Pinpoint the cell where the given text exists, returning its (X, Y) midpoint coordinate. 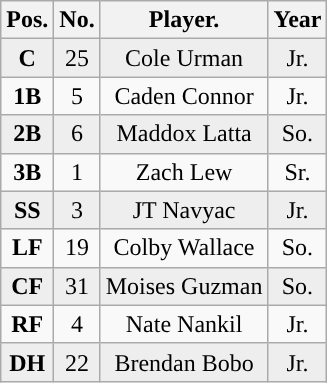
DH (28, 362)
Brendan Bobo (184, 362)
3B (28, 172)
31 (77, 286)
Caden Connor (184, 96)
1 (77, 172)
Moises Guzman (184, 286)
Cole Urman (184, 58)
Zach Lew (184, 172)
No. (77, 20)
CF (28, 286)
Colby Wallace (184, 248)
Nate Nankil (184, 324)
SS (28, 210)
19 (77, 248)
Year (298, 20)
Player. (184, 20)
C (28, 58)
LF (28, 248)
1B (28, 96)
22 (77, 362)
3 (77, 210)
25 (77, 58)
5 (77, 96)
RF (28, 324)
2B (28, 134)
4 (77, 324)
Sr. (298, 172)
JT Navyac (184, 210)
Pos. (28, 20)
6 (77, 134)
Maddox Latta (184, 134)
